Scan for the cell matching the given text and deliver its (X, Y) coordinate at center. 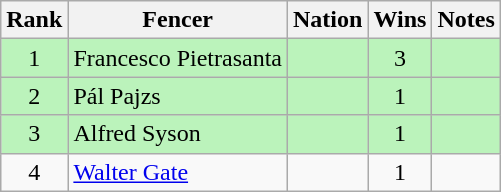
2 (34, 96)
Pál Pajzs (178, 96)
4 (34, 172)
Fencer (178, 20)
Nation (328, 20)
Francesco Pietrasanta (178, 58)
Walter Gate (178, 172)
Wins (400, 20)
Notes (466, 20)
Alfred Syson (178, 134)
Rank (34, 20)
